Return (X, Y) of the center of cell containing provided text 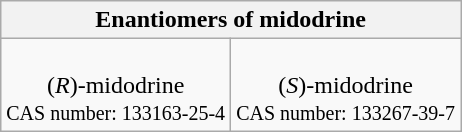
(R)-midodrine CAS number: 133163-25-4 (116, 85)
Enantiomers of midodrine (231, 20)
(S)-midodrine CAS number: 133267-39-7 (346, 85)
